Locate the cell with the specified text and output its (X, Y) center coordinate. 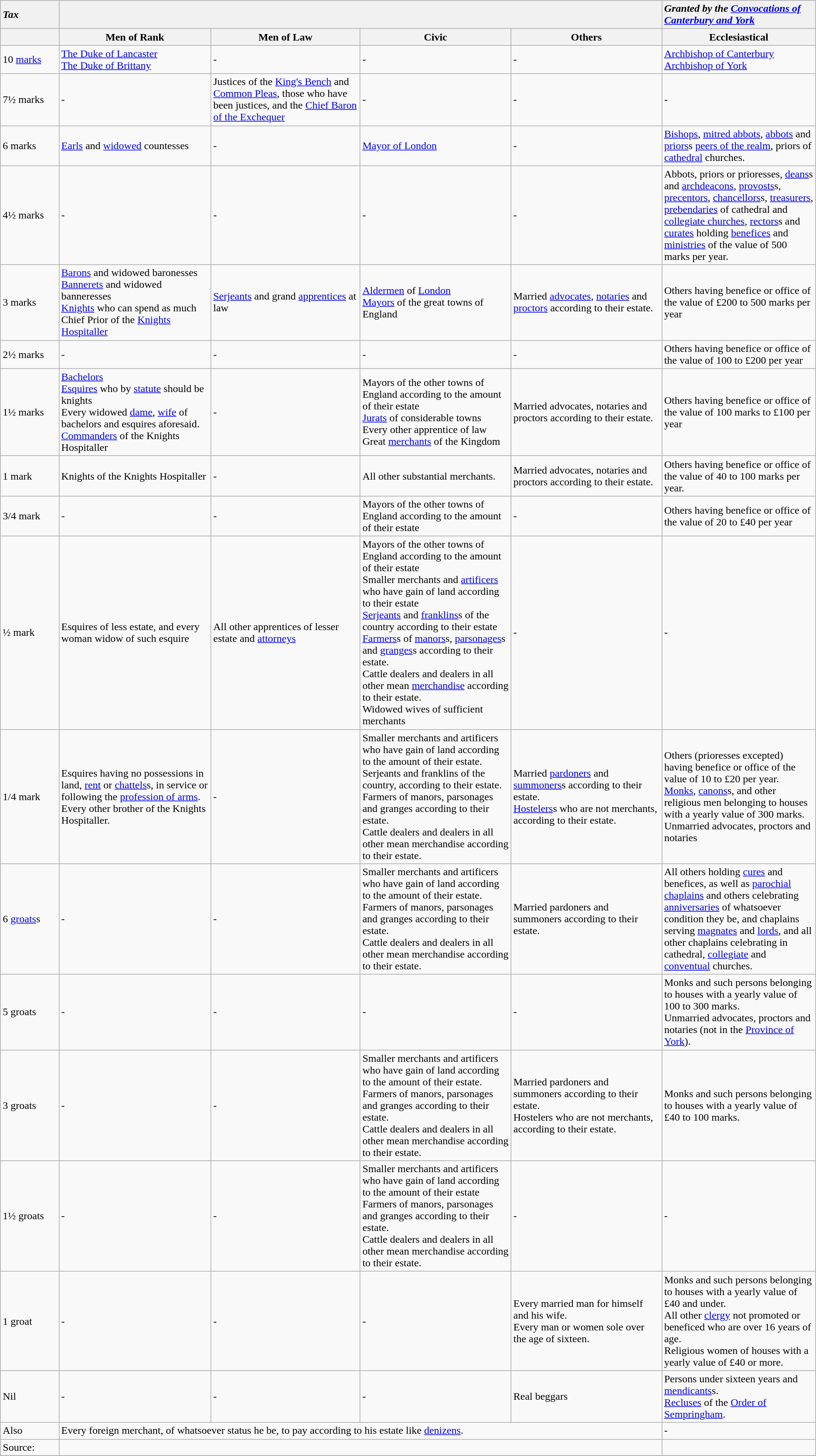
Mayor of London (435, 146)
Married pardoners and summoners according to their estate.Hostelers who are not merchants, according to their estate. (586, 1105)
Others (586, 37)
Archbishop of CanterburyArchbishop of York (738, 59)
10 marks (30, 59)
3/4 mark (30, 516)
Justices of the King's Bench and Common Pleas, those who have been justices, and the Chief Baron of the Exchequer (286, 99)
1 groat (30, 1321)
Source: (30, 1447)
Others having benefice or office of the value of 40 to 100 marks per year. (738, 476)
Others having benefice or office of the value of £200 to 500 marks per year (738, 303)
Married pardoners and summonerss according to their estate.Hostelerss who are not merchants, according to their estate. (586, 796)
Granted by the Convocations of Canterbury and York (738, 15)
7½ marks (30, 99)
1 mark (30, 476)
Aldermen of LondonMayors of the great towns of England (435, 303)
Nil (30, 1396)
6 groatss (30, 919)
Barons and widowed baronesses Bannerets and widowed banneresses Knights who can spend as muchChief Prior of the Knights Hospitaller (135, 303)
Bishops, mitred abbots, abbots and priorss peers of the realm, priors of cathedral churches. (738, 146)
Monks and such persons belonging to houses with a yearly value of £40 to 100 marks. (738, 1105)
1½ marks (30, 412)
The Duke of LancasterThe Duke of Brittany (135, 59)
Serjeants and grand apprentices at law (286, 303)
Persons under sixteen years and mendicantss.Recluses of the Order of Sempringham. (738, 1396)
5 groats (30, 1013)
Esquires of less estate, and every woman widow of such esquire (135, 632)
Men of Rank (135, 37)
Married pardoners and summoners according to their estate. (586, 919)
3 marks (30, 303)
2½ marks (30, 354)
3 groats (30, 1105)
Every foreign merchant, of whatsoever status he be, to pay according to his estate like denizens. (360, 1431)
Civic (435, 37)
Ecclesiastical (738, 37)
6 marks (30, 146)
Earls and widowed countesses (135, 146)
½ mark (30, 632)
All other apprentices of lesser estate and attorneys (286, 632)
All other substantial merchants. (435, 476)
Tax (30, 15)
4½ marks (30, 215)
Others having benefice or office of the value of 20 to £40 per year (738, 516)
1/4 mark (30, 796)
Also (30, 1431)
Real beggars (586, 1396)
Knights of the Knights Hospitaller (135, 476)
1½ groats (30, 1216)
Others having benefice or office of the value of 100 to £200 per year (738, 354)
Every married man for himself and his wife.Every man or women sole over the age of sixteen. (586, 1321)
Others having benefice or office of the value of 100 marks to £100 per year (738, 412)
BachelorsEsquires who by statute should be knightsEvery widowed dame, wife of bachelors and esquires aforesaid.Commanders of the Knights Hospitaller (135, 412)
Mayors of the other towns of England according to the amount of their estate (435, 516)
Men of Law (286, 37)
